Return (x, y) of the center of cell containing provided text 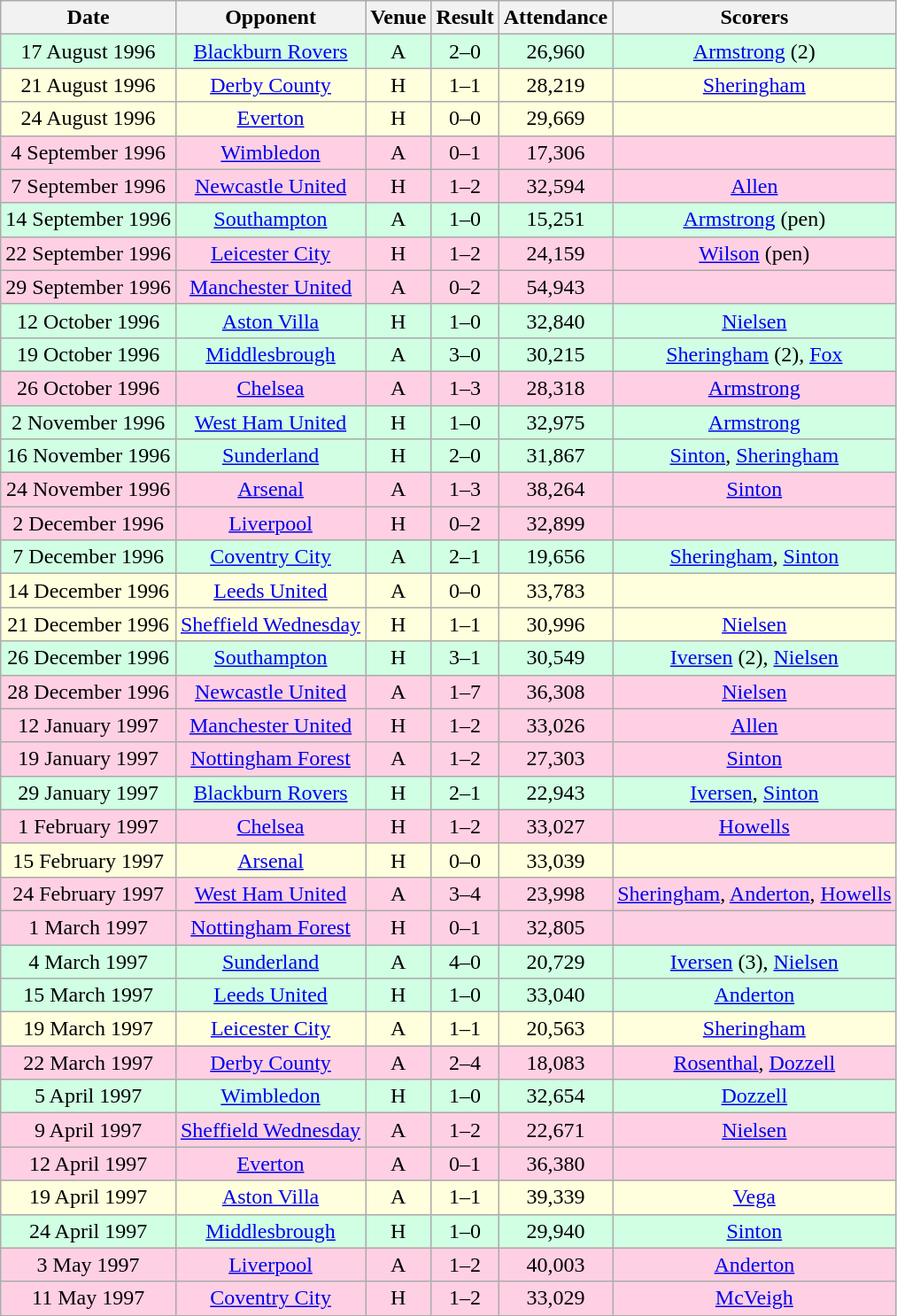
Howells (754, 826)
Opponent (270, 18)
Date (89, 18)
19 January 1997 (89, 759)
3–1 (465, 658)
Rosenthal, Dozzell (754, 1063)
32,805 (555, 927)
24 April 1997 (89, 1231)
Sheringham (2), Fox (754, 354)
Scorers (754, 18)
Iversen (3), Nielsen (754, 961)
22,671 (555, 1130)
Venue (398, 18)
Iversen, Sinton (754, 793)
19 April 1997 (89, 1197)
4 September 1996 (89, 152)
9 April 1997 (89, 1130)
31,867 (555, 456)
Attendance (555, 18)
15 February 1997 (89, 860)
24 August 1996 (89, 119)
32,654 (555, 1096)
1 March 1997 (89, 927)
Wilson (pen) (754, 253)
28,318 (555, 388)
2 December 1996 (89, 523)
7 September 1996 (89, 186)
24 November 1996 (89, 490)
26 December 1996 (89, 658)
24,159 (555, 253)
17 August 1996 (89, 51)
Dozzell (754, 1096)
4–0 (465, 961)
38,264 (555, 490)
19,656 (555, 557)
19 March 1997 (89, 1029)
28,219 (555, 85)
15 March 1997 (89, 995)
36,380 (555, 1164)
28 December 1996 (89, 692)
32,840 (555, 321)
36,308 (555, 692)
Sheringham, Sinton (754, 557)
Result (465, 18)
27,303 (555, 759)
24 February 1997 (89, 894)
21 December 1996 (89, 624)
18,083 (555, 1063)
14 September 1996 (89, 220)
22 September 1996 (89, 253)
3 May 1997 (89, 1265)
54,943 (555, 287)
33,040 (555, 995)
15,251 (555, 220)
29 September 1996 (89, 287)
20,563 (555, 1029)
30,215 (555, 354)
1–7 (465, 692)
32,594 (555, 186)
14 December 1996 (89, 591)
26,960 (555, 51)
33,027 (555, 826)
30,549 (555, 658)
12 January 1997 (89, 725)
17,306 (555, 152)
2–4 (465, 1063)
22,943 (555, 793)
26 October 1996 (89, 388)
Armstrong (pen) (754, 220)
1 February 1997 (89, 826)
Sinton, Sheringham (754, 456)
20,729 (555, 961)
30,996 (555, 624)
29 January 1997 (89, 793)
40,003 (555, 1265)
Iversen (2), Nielsen (754, 658)
33,026 (555, 725)
21 August 1996 (89, 85)
32,899 (555, 523)
29,940 (555, 1231)
12 October 1996 (89, 321)
7 December 1996 (89, 557)
22 March 1997 (89, 1063)
29,669 (555, 119)
McVeigh (754, 1298)
Sheringham, Anderton, Howells (754, 894)
Vega (754, 1197)
39,339 (555, 1197)
33,783 (555, 591)
12 April 1997 (89, 1164)
3–0 (465, 354)
5 April 1997 (89, 1096)
3–4 (465, 894)
32,975 (555, 422)
33,039 (555, 860)
4 March 1997 (89, 961)
19 October 1996 (89, 354)
2 November 1996 (89, 422)
16 November 1996 (89, 456)
Armstrong (2) (754, 51)
23,998 (555, 894)
11 May 1997 (89, 1298)
33,029 (555, 1298)
